From the cell containing the given text, extract its center point as (x, y) coordinate. 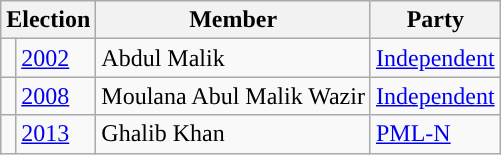
2002 (56, 58)
2008 (56, 96)
Moulana Abul Malik Wazir (234, 96)
PML-N (435, 134)
2013 (56, 134)
Abdul Malik (234, 58)
Election (48, 20)
Ghalib Khan (234, 134)
Member (234, 20)
Party (435, 20)
